Find where the given text appears and provide that cell's center as (x, y) coordinate. 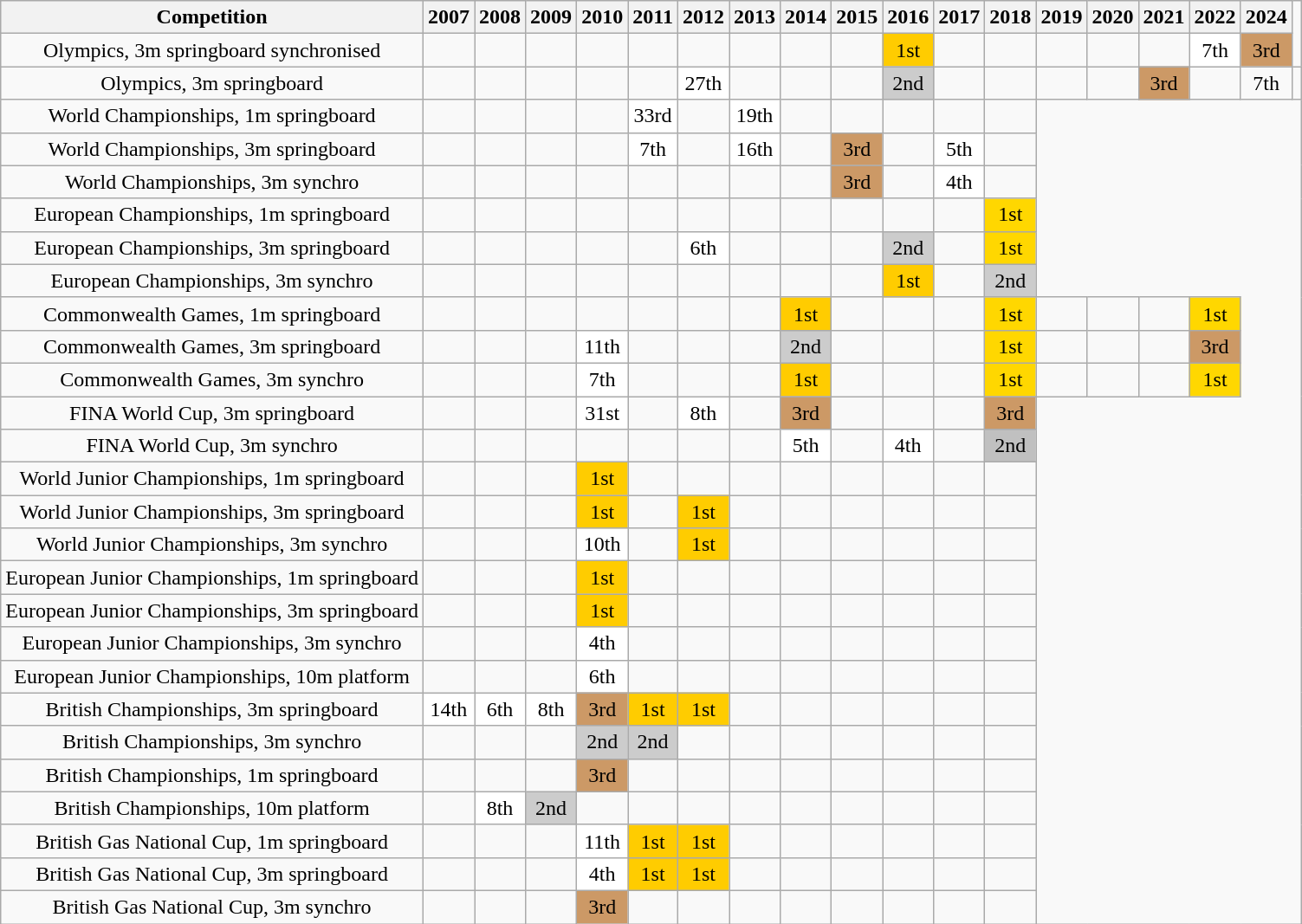
European Junior Championships, 3m synchro (212, 643)
World Junior Championships, 3m springboard (212, 512)
27th (703, 83)
Competition (212, 17)
2007 (449, 17)
2022 (1215, 17)
European Championships, 3m springboard (212, 248)
Olympics, 3m springboard (212, 83)
16th (755, 149)
2012 (703, 17)
British Championships, 3m springboard (212, 709)
2019 (1062, 17)
Commonwealth Games, 3m synchro (212, 379)
European Junior Championships, 1m springboard (212, 578)
European Junior Championships, 3m springboard (212, 611)
2009 (551, 17)
2011 (653, 17)
31st (603, 413)
Commonwealth Games, 1m springboard (212, 313)
British Gas National Cup, 3m springboard (212, 874)
2013 (755, 17)
British Championships, 3m synchro (212, 742)
2015 (858, 17)
British Gas National Cup, 1m springboard (212, 841)
14th (449, 709)
Olympics, 3m springboard synchronised (212, 50)
2018 (1010, 17)
World Championships, 3m synchro (212, 182)
2020 (1112, 17)
European Championships, 3m synchro (212, 281)
Commonwealth Games, 3m springboard (212, 346)
2014 (806, 17)
2008 (501, 17)
World Junior Championships, 1m springboard (212, 479)
FINA World Cup, 3m synchro (212, 446)
British Championships, 1m springboard (212, 775)
European Junior Championships, 10m platform (212, 676)
2017 (960, 17)
33rd (653, 116)
World Junior Championships, 3m synchro (212, 545)
2021 (1164, 17)
19th (755, 116)
2016 (908, 17)
FINA World Cup, 3m springboard (212, 413)
World Championships, 1m springboard (212, 116)
10th (603, 545)
British Championships, 10m platform (212, 808)
2010 (603, 17)
World Championships, 3m springboard (212, 149)
2024 (1266, 17)
British Gas National Cup, 3m synchro (212, 907)
European Championships, 1m springboard (212, 215)
